Scan for the cell matching the given text and deliver its (X, Y) coordinate at center. 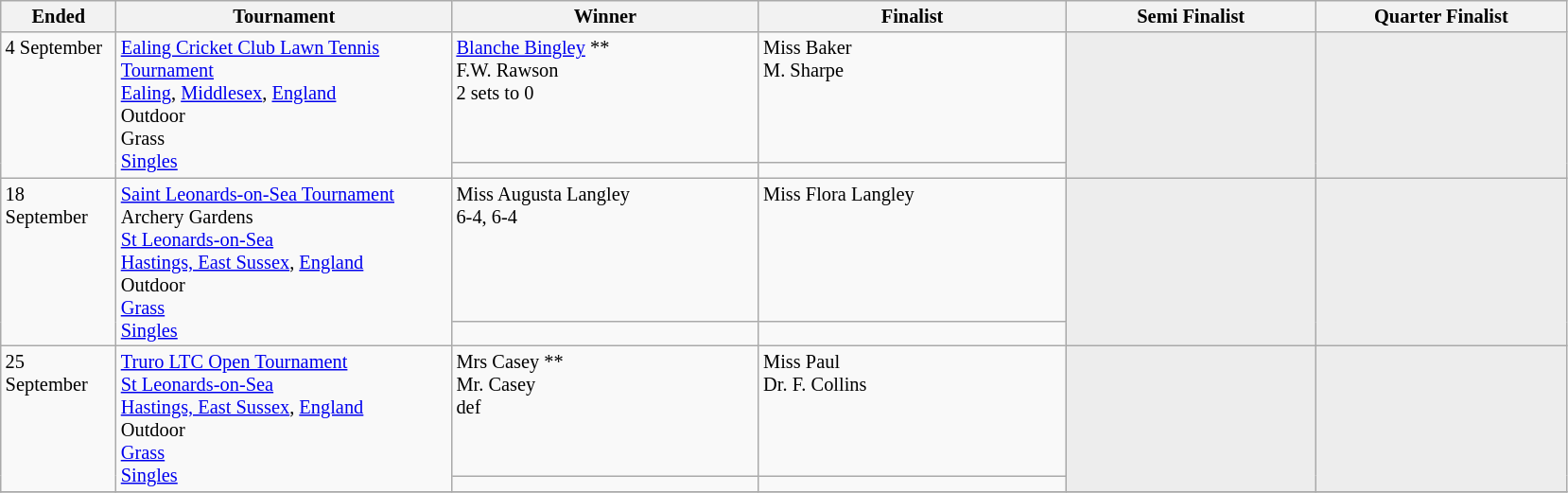
Quarter Finalist (1441, 16)
25 September (59, 418)
Saint Leonards-on-Sea TournamentArchery GardensSt Leonards-on-SeaHastings, East Sussex, EnglandOutdoorGrassSingles (284, 262)
Mrs Casey ** Mr. Caseydef (605, 411)
Miss Paul Dr. F. Collins (912, 411)
Tournament (284, 16)
Finalist (912, 16)
Miss Flora Langley (912, 250)
18 September (59, 262)
Ealing Cricket Club Lawn Tennis TournamentEaling, Middlesex, EnglandOutdoorGrassSingles (284, 105)
Blanche Bingley ** F.W. Rawson 2 sets to 0 (605, 97)
Miss Baker M. Sharpe (912, 97)
Truro LTC Open TournamentSt Leonards-on-SeaHastings, East Sussex, EnglandOutdoorGrassSingles (284, 418)
Semi Finalist (1192, 16)
Ended (59, 16)
Miss Augusta Langley6-4, 6-4 (605, 250)
Winner (605, 16)
4 September (59, 105)
